Provide the [x, y] coordinate of the cell's center where the given text is located.  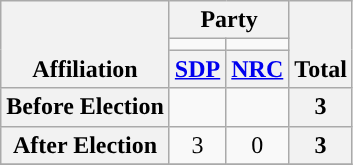
After Election [86, 145]
Before Election [86, 107]
Party [228, 20]
Affiliation [86, 44]
0 [258, 145]
SDP [197, 69]
NRC [258, 69]
Total [321, 44]
